Return the [x, y] coordinate for the center point of the cell that contains the specified text.  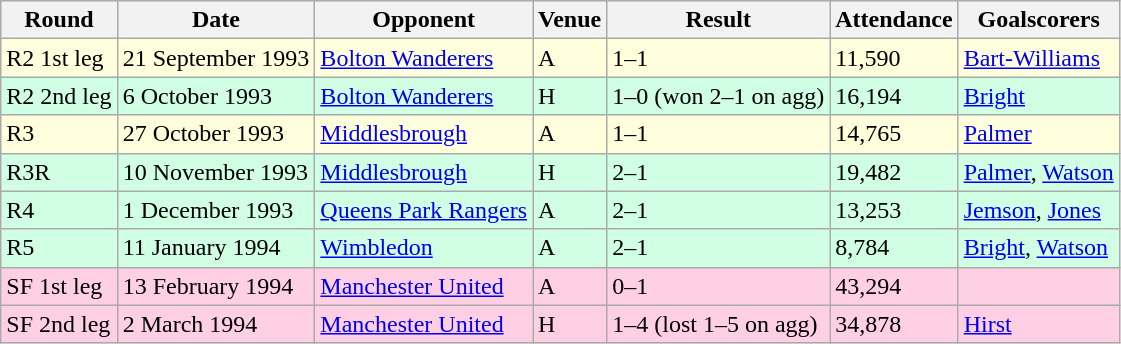
R5 [59, 248]
Wimbledon [424, 248]
11 January 1994 [216, 248]
Bright [1038, 96]
Result [718, 20]
43,294 [894, 286]
Venue [570, 20]
R2 2nd leg [59, 96]
R3 [59, 134]
Round [59, 20]
1 December 1993 [216, 210]
R2 1st leg [59, 58]
Goalscorers [1038, 20]
11,590 [894, 58]
R4 [59, 210]
Hirst [1038, 324]
34,878 [894, 324]
21 September 1993 [216, 58]
1–0 (won 2–1 on agg) [718, 96]
13,253 [894, 210]
0–1 [718, 286]
Bright, Watson [1038, 248]
SF 1st leg [59, 286]
Bart-Williams [1038, 58]
Queens Park Rangers [424, 210]
Palmer, Watson [1038, 172]
16,194 [894, 96]
Palmer [1038, 134]
Date [216, 20]
6 October 1993 [216, 96]
13 February 1994 [216, 286]
1–4 (lost 1–5 on agg) [718, 324]
Jemson, Jones [1038, 210]
27 October 1993 [216, 134]
SF 2nd leg [59, 324]
19,482 [894, 172]
14,765 [894, 134]
10 November 1993 [216, 172]
R3R [59, 172]
2 March 1994 [216, 324]
8,784 [894, 248]
Opponent [424, 20]
Attendance [894, 20]
